Capture the cell that displays the provided text and extract its [X, Y] central coordinate. 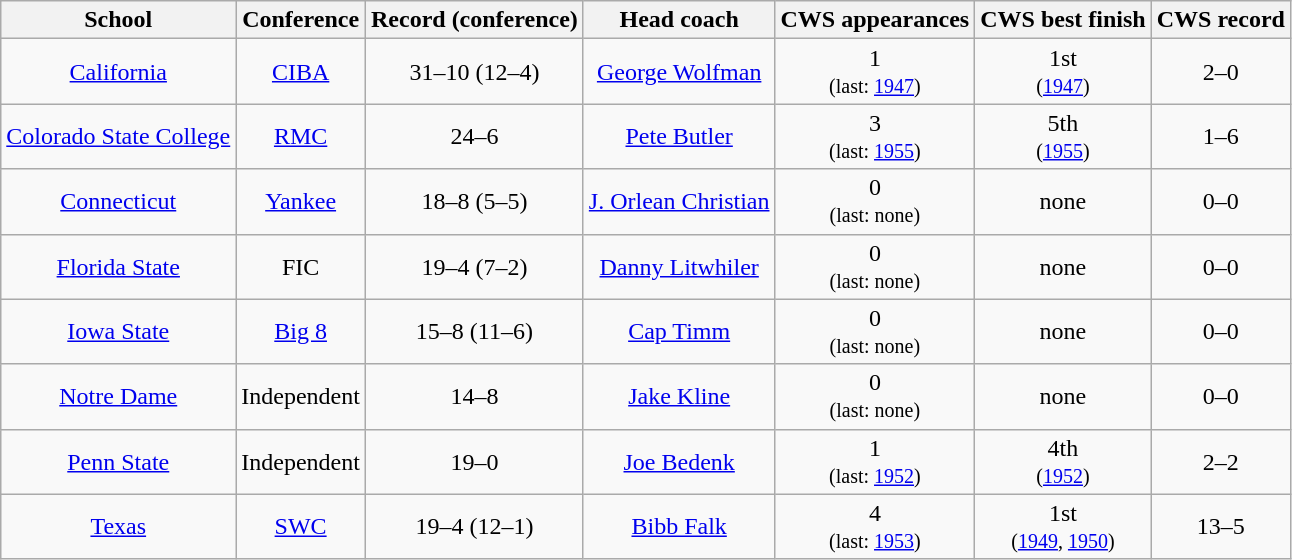
19–4 (12–1) [474, 526]
13–5 [1220, 526]
SWC [301, 526]
Texas [118, 526]
Big 8 [301, 332]
Connecticut [118, 202]
George Wolfman [679, 72]
Bibb Falk [679, 526]
Florida State [118, 266]
CWS appearances [875, 20]
14–8 [474, 396]
2–2 [1220, 462]
2–0 [1220, 72]
18–8 (5–5) [474, 202]
4th(1952) [1063, 462]
1(last: 1947) [875, 72]
Joe Bedenk [679, 462]
CIBA [301, 72]
5th(1955) [1063, 136]
3(last: 1955) [875, 136]
School [118, 20]
CWS best finish [1063, 20]
Yankee [301, 202]
15–8 (11–6) [474, 332]
Record (conference) [474, 20]
CWS record [1220, 20]
1st(1949, 1950) [1063, 526]
RMC [301, 136]
1st(1947) [1063, 72]
Colorado State College [118, 136]
FIC [301, 266]
Penn State [118, 462]
19–4 (7–2) [474, 266]
19–0 [474, 462]
J. Orlean Christian [679, 202]
Notre Dame [118, 396]
1(last: 1952) [875, 462]
24–6 [474, 136]
California [118, 72]
Danny Litwhiler [679, 266]
Cap Timm [679, 332]
Conference [301, 20]
Head coach [679, 20]
1–6 [1220, 136]
Pete Butler [679, 136]
Iowa State [118, 332]
Jake Kline [679, 396]
31–10 (12–4) [474, 72]
4(last: 1953) [875, 526]
